Extract the (X, Y) coordinate from the center of the cell holding the provided text.  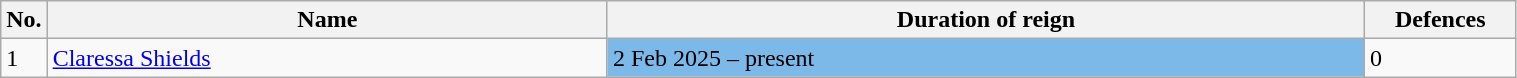
Name (327, 20)
Defences (1441, 20)
1 (24, 58)
2 Feb 2025 – present (986, 58)
0 (1441, 58)
Duration of reign (986, 20)
No. (24, 20)
Claressa Shields (327, 58)
